Return (x, y) of the center of cell containing provided text 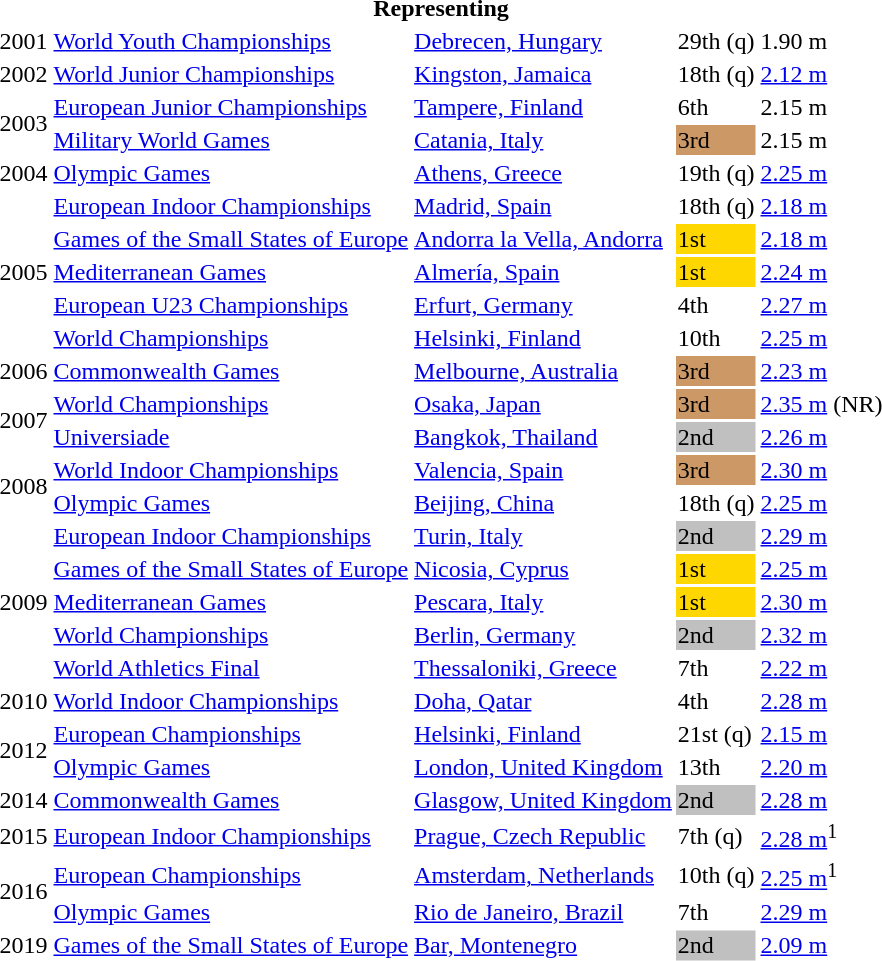
World Youth Championships (231, 41)
29th (q) (716, 41)
Amsterdam, Netherlands (544, 875)
Melbourne, Australia (544, 371)
World Junior Championships (231, 74)
Debrecen, Hungary (544, 41)
Glasgow, United Kingdom (544, 800)
Nicosia, Cyprus (544, 569)
19th (q) (716, 173)
Osaka, Japan (544, 404)
Doha, Qatar (544, 701)
Universiade (231, 437)
7th (q) (716, 836)
10th (q) (716, 875)
6th (716, 107)
Thessaloniki, Greece (544, 668)
Beijing, China (544, 503)
10th (716, 338)
Kingston, Jamaica (544, 74)
World Athletics Final (231, 668)
Andorra la Vella, Andorra (544, 239)
Catania, Italy (544, 140)
Pescara, Italy (544, 602)
Tampere, Finland (544, 107)
21st (q) (716, 734)
European U23 Championships (231, 305)
Military World Games (231, 140)
Prague, Czech Republic (544, 836)
Madrid, Spain (544, 206)
Athens, Greece (544, 173)
Turin, Italy (544, 536)
Bar, Montenegro (544, 945)
Almería, Spain (544, 272)
Erfurt, Germany (544, 305)
European Junior Championships (231, 107)
Berlin, Germany (544, 635)
Valencia, Spain (544, 470)
Bangkok, Thailand (544, 437)
13th (716, 767)
London, United Kingdom (544, 767)
Rio de Janeiro, Brazil (544, 912)
